Provide the (x, y) coordinate of the cell's center where the given text is located.  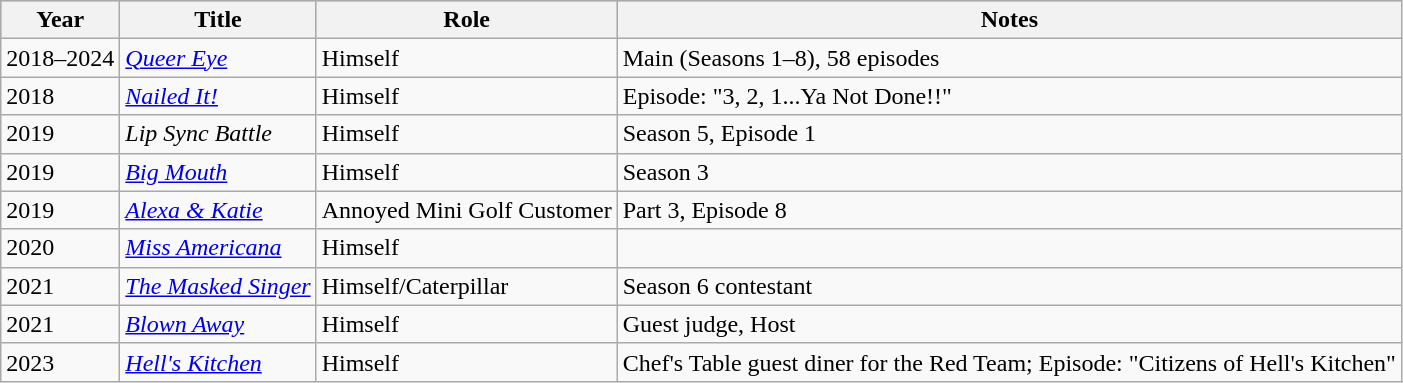
Role (466, 20)
Blown Away (218, 324)
Queer Eye (218, 58)
2018–2024 (60, 58)
Nailed It! (218, 96)
Big Mouth (218, 172)
Miss Americana (218, 248)
2018 (60, 96)
Chef's Table guest diner for the Red Team; Episode: "Citizens of Hell's Kitchen" (1009, 362)
Alexa & Katie (218, 210)
2023 (60, 362)
Annoyed Mini Golf Customer (466, 210)
Notes (1009, 20)
2020 (60, 248)
Himself/Caterpillar (466, 286)
Season 3 (1009, 172)
Part 3, Episode 8 (1009, 210)
The Masked Singer (218, 286)
Season 6 contestant (1009, 286)
Episode: "3, 2, 1...Ya Not Done!!" (1009, 96)
Title (218, 20)
Main (Seasons 1–8), 58 episodes (1009, 58)
Year (60, 20)
Season 5, Episode 1 (1009, 134)
Guest judge, Host (1009, 324)
Lip Sync Battle (218, 134)
Hell's Kitchen (218, 362)
